Determine the [X, Y] coordinate at the center of the cell enclosing the given text.  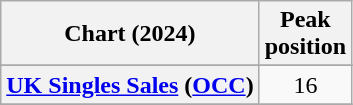
Peakposition [305, 34]
16 [305, 85]
Chart (2024) [130, 34]
UK Singles Sales (OCC) [130, 85]
